Return the [x, y] coordinate for the center point of the cell that contains the specified text.  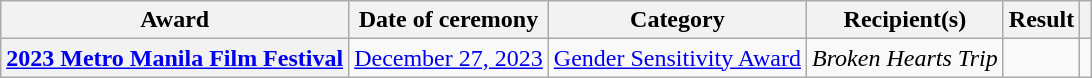
Broken Hearts Trip [904, 58]
Award [175, 20]
Recipient(s) [904, 20]
December 27, 2023 [449, 58]
Date of ceremony [449, 20]
2023 Metro Manila Film Festival [175, 58]
Gender Sensitivity Award [677, 58]
Result [1041, 20]
Category [677, 20]
